Determine the [X, Y] coordinate at the center of the cell enclosing the given text.  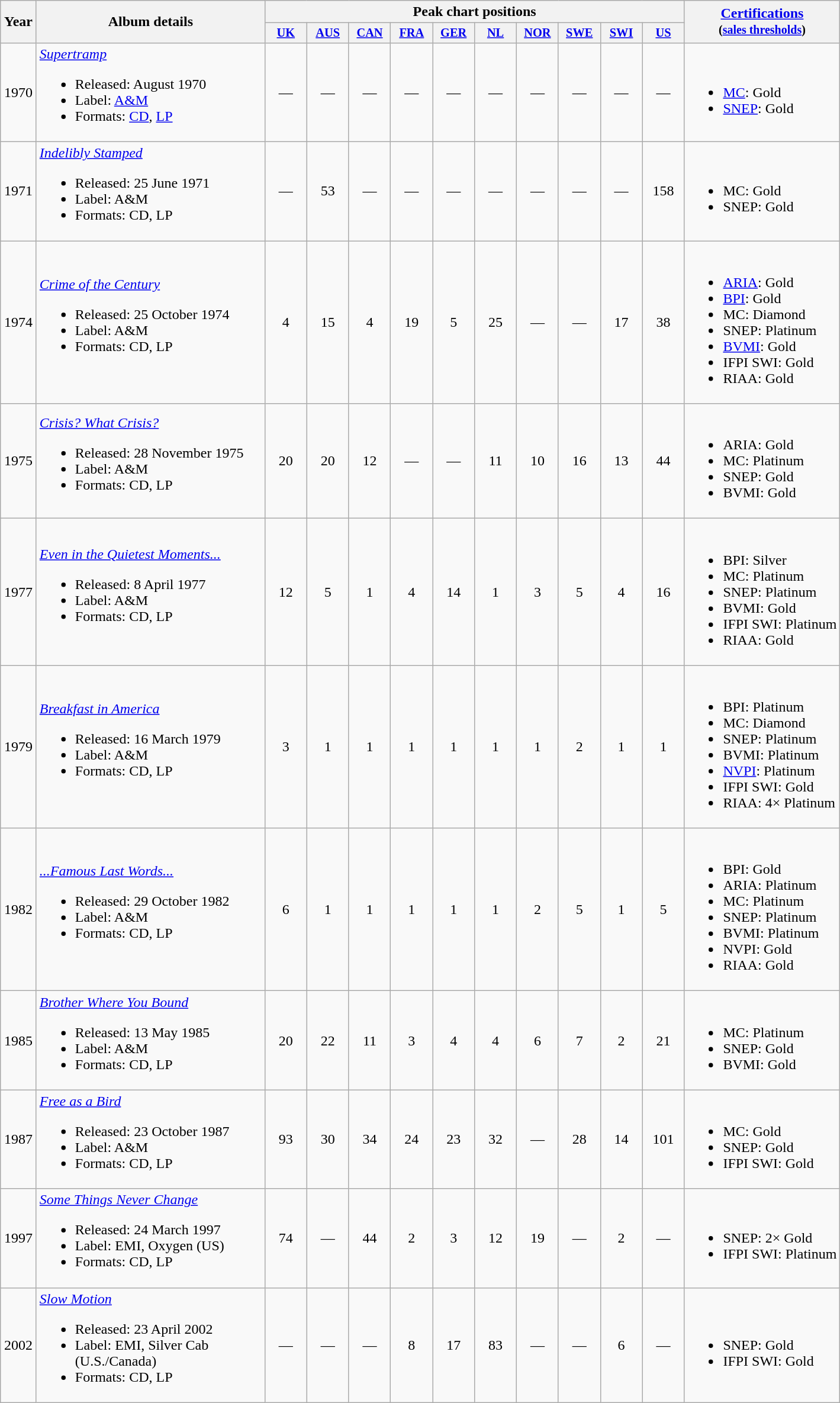
38 [663, 322]
24 [412, 1139]
Brother Where You BoundReleased: 13 May 1985Label: A&MFormats: CD, LP [150, 1041]
1971 [19, 192]
1997 [19, 1238]
22 [328, 1041]
AUS [328, 33]
28 [579, 1139]
34 [369, 1139]
BPI: SilverMC: PlatinumSNEP: PlatinumBVMI: GoldIFPI SWI: PlatinumRIAA: Gold [762, 592]
1970 [19, 92]
8 [412, 1345]
Some Things Never ChangeReleased: 24 March 1997Label: EMI, Oxygen (US)Formats: CD, LP [150, 1238]
93 [285, 1139]
1975 [19, 461]
Album details [150, 22]
NL [496, 33]
Slow MotionReleased: 23 April 2002Label: EMI, Silver Cab (U.S./Canada)Formats: CD, LP [150, 1345]
BPI: PlatinumMC: DiamondSNEP: PlatinumBVMI: PlatinumNVPI: PlatinumIFPI SWI: GoldRIAA: 4× Platinum [762, 747]
NOR [538, 33]
83 [496, 1345]
Peak chart positions [475, 12]
ARIA: GoldBPI: GoldMC: DiamondSNEP: PlatinumBVMI: GoldIFPI SWI: GoldRIAA: Gold [762, 322]
32 [496, 1139]
1985 [19, 1041]
GER [453, 33]
Free as a BirdReleased: 23 October 1987Label: A&MFormats: CD, LP [150, 1139]
158 [663, 192]
BPI: GoldARIA: PlatinumMC: PlatinumSNEP: PlatinumBVMI: PlatinumNVPI: GoldRIAA: Gold [762, 909]
30 [328, 1139]
Crime of the CenturyReleased: 25 October 1974Label: A&MFormats: CD, LP [150, 322]
25 [496, 322]
US [663, 33]
1974 [19, 322]
Breakfast in AmericaReleased: 16 March 1979Label: A&MFormats: CD, LP [150, 747]
1982 [19, 909]
2002 [19, 1345]
ARIA: GoldMC: PlatinumSNEP: GoldBVMI: Gold [762, 461]
Crisis? What Crisis?Released: 28 November 1975Label: A&MFormats: CD, LP [150, 461]
SNEP: 2× GoldIFPI SWI: Platinum [762, 1238]
MC: GoldSNEP: GoldIFPI SWI: Gold [762, 1139]
SupertrampReleased: August 1970Label: A&MFormats: CD, LP [150, 92]
FRA [412, 33]
23 [453, 1139]
101 [663, 1139]
MC: PlatinumSNEP: GoldBVMI: Gold [762, 1041]
1987 [19, 1139]
SNEP: GoldIFPI SWI: Gold [762, 1345]
21 [663, 1041]
13 [622, 461]
53 [328, 192]
CAN [369, 33]
SWE [579, 33]
Year [19, 22]
10 [538, 461]
Certifications(sales thresholds) [762, 22]
Even in the Quietest Moments...Released: 8 April 1977Label: A&MFormats: CD, LP [150, 592]
1979 [19, 747]
74 [285, 1238]
Indelibly StampedReleased: 25 June 1971Label: A&MFormats: CD, LP [150, 192]
UK [285, 33]
15 [328, 322]
1977 [19, 592]
7 [579, 1041]
SWI [622, 33]
...Famous Last Words...Released: 29 October 1982Label: A&MFormats: CD, LP [150, 909]
